Return the [x, y] coordinate for the center point of the cell that contains the specified text.  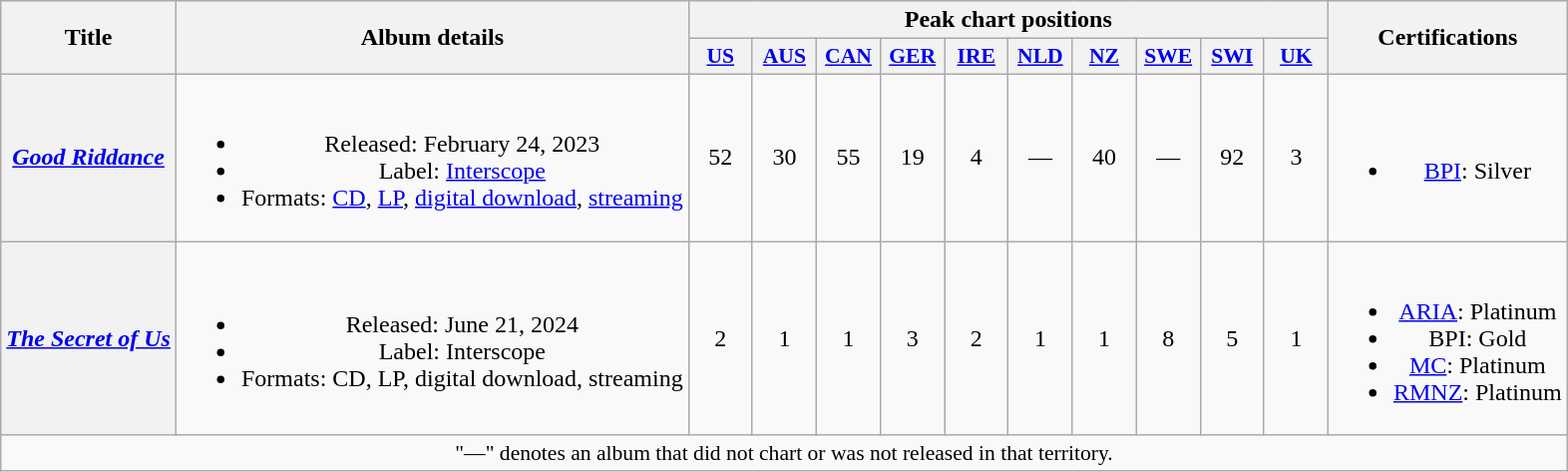
SWE [1168, 57]
NZ [1104, 57]
Title [89, 38]
19 [913, 158]
CAN [848, 57]
The Secret of Us [89, 338]
Released: February 24, 2023Label: InterscopeFormats: CD, LP, digital download, streaming [432, 158]
55 [848, 158]
4 [977, 158]
NLD [1040, 57]
92 [1232, 158]
8 [1168, 338]
US [720, 57]
Peak chart positions [1007, 20]
"—" denotes an album that did not chart or was not released in that territory. [784, 453]
Certifications [1447, 38]
Released: June 21, 2024Label: InterscopeFormats: CD, LP, digital download, streaming [432, 338]
AUS [784, 57]
SWI [1232, 57]
52 [720, 158]
BPI: Silver [1447, 158]
Album details [432, 38]
GER [913, 57]
UK [1296, 57]
ARIA: PlatinumBPI: GoldMC: PlatinumRMNZ: Platinum [1447, 338]
5 [1232, 338]
30 [784, 158]
Good Riddance [89, 158]
IRE [977, 57]
40 [1104, 158]
